Scan for the cell matching the given text and deliver its [x, y] coordinate at center. 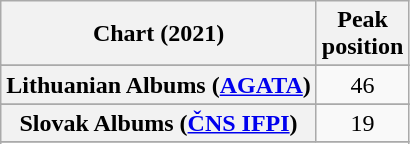
46 [362, 85]
Peakposition [362, 34]
Slovak Albums (ČNS IFPI) [159, 123]
19 [362, 123]
Lithuanian Albums (AGATA) [159, 85]
Chart (2021) [159, 34]
